Pinpoint the cell where the given text exists, returning its [x, y] midpoint coordinate. 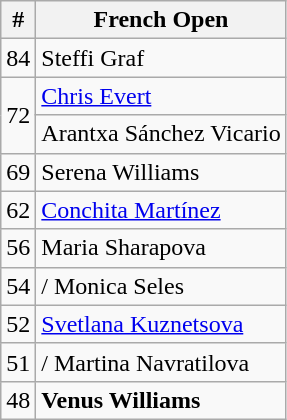
Svetlana Kuznetsova [161, 324]
52 [18, 324]
62 [18, 210]
/ Martina Navratilova [161, 362]
48 [18, 400]
56 [18, 248]
Serena Williams [161, 172]
54 [18, 286]
Venus Williams [161, 400]
French Open [161, 20]
51 [18, 362]
84 [18, 58]
Steffi Graf [161, 58]
# [18, 20]
Conchita Martínez [161, 210]
Maria Sharapova [161, 248]
Arantxa Sánchez Vicario [161, 134]
Chris Evert [161, 96]
69 [18, 172]
/ Monica Seles [161, 286]
72 [18, 115]
